Find where the given text appears and provide that cell's center as [x, y] coordinate. 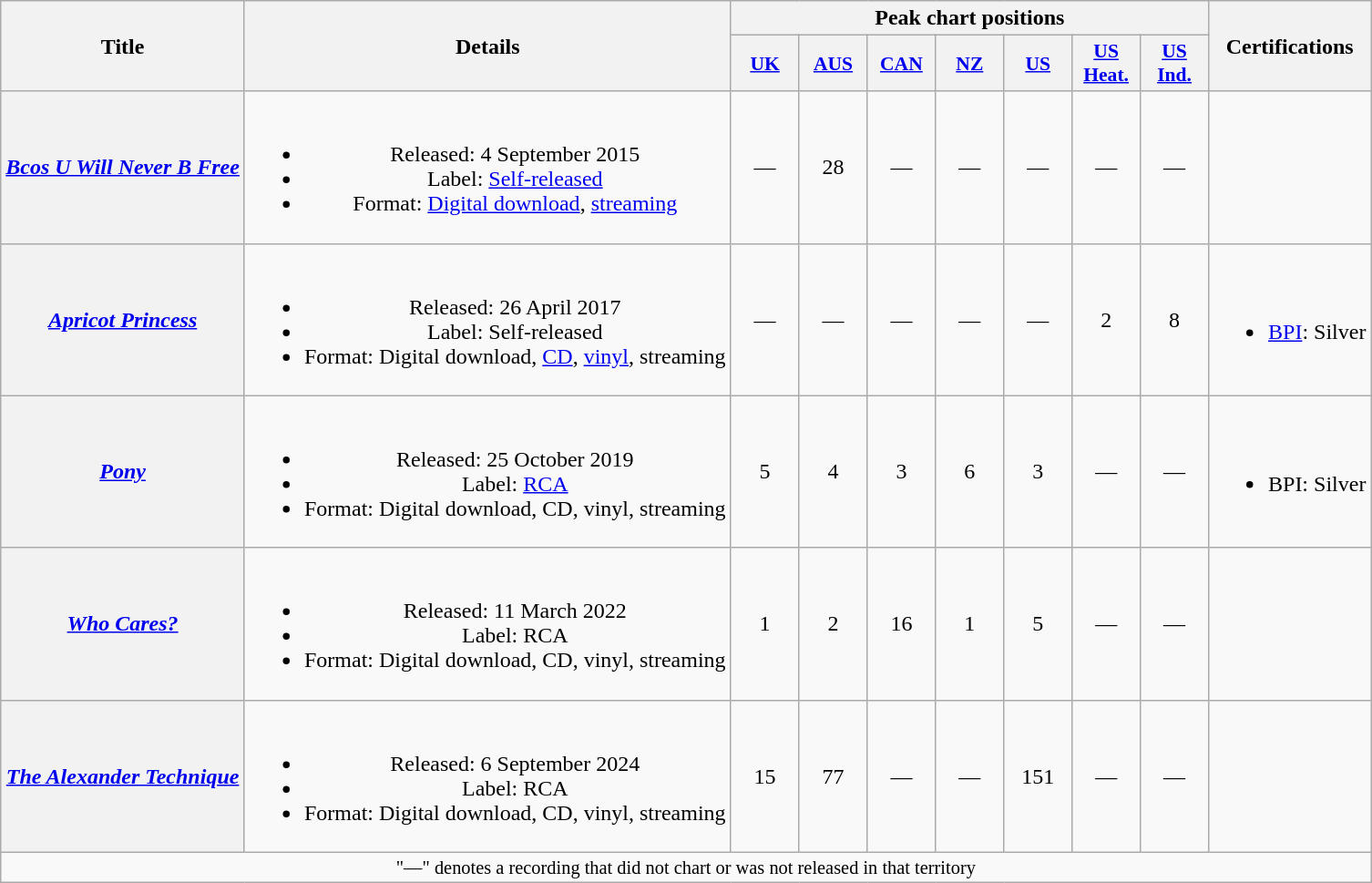
Peak chart positions [969, 18]
8 [1175, 319]
Certifications [1289, 46]
Who Cares? [123, 623]
4 [833, 472]
CAN [902, 64]
15 [765, 776]
77 [833, 776]
Apricot Princess [123, 319]
US [1039, 64]
Title [123, 46]
Details [487, 46]
The Alexander Technique [123, 776]
6 [969, 472]
UK [765, 64]
Released: 11 March 2022Label: RCAFormat: Digital download, CD, vinyl, streaming [487, 623]
151 [1039, 776]
Pony [123, 472]
"—" denotes a recording that did not chart or was not released in that territory [686, 868]
16 [902, 623]
USHeat. [1106, 64]
Released: 4 September 2015Label: Self-releasedFormat: Digital download, streaming [487, 168]
USInd. [1175, 64]
AUS [833, 64]
28 [833, 168]
Released: 6 September 2024Label: RCAFormat: Digital download, CD, vinyl, streaming [487, 776]
Released: 26 April 2017Label: Self-releasedFormat: Digital download, CD, vinyl, streaming [487, 319]
NZ [969, 64]
Bcos U Will Never B Free [123, 168]
Released: 25 October 2019Label: RCAFormat: Digital download, CD, vinyl, streaming [487, 472]
